Determine the (X, Y) coordinate at the center of the cell enclosing the given text.  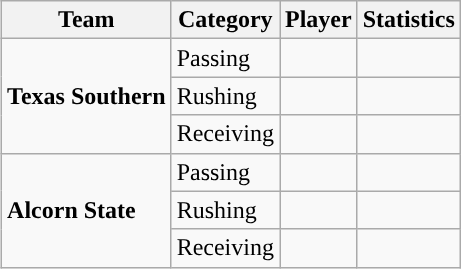
Player (319, 20)
Texas Southern (87, 96)
Team (87, 20)
Statistics (408, 20)
Category (225, 20)
Alcorn State (87, 210)
